Find where the given text appears and provide that cell's center as [x, y] coordinate. 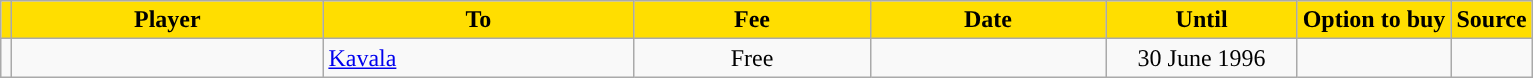
Fee [752, 20]
Option to buy [1374, 20]
To [478, 20]
Until [1202, 20]
Source [1492, 20]
Kavala [478, 58]
Date [988, 20]
30 June 1996 [1202, 58]
Free [752, 58]
Player [168, 20]
